Extract the (X, Y) coordinate from the center of the cell holding the provided text.  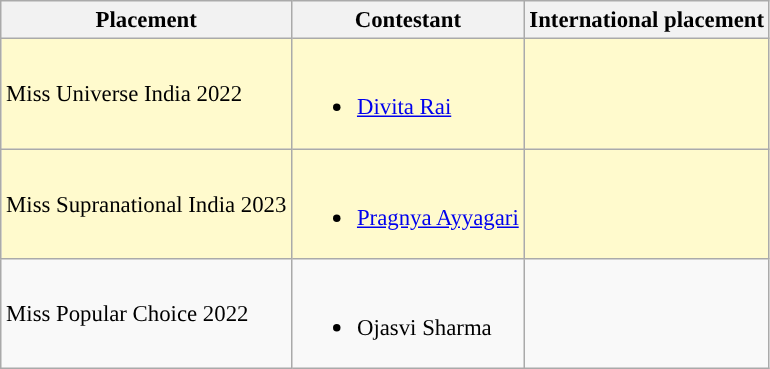
Pragnya Ayyagari (408, 204)
International placement (646, 20)
Ojasvi Sharma (408, 314)
Placement (146, 20)
Miss Supranational India 2023 (146, 204)
Divita Rai (408, 94)
Contestant (408, 20)
Miss Popular Choice 2022 (146, 314)
Miss Universe India 2022 (146, 94)
